Determine the (x, y) coordinate at the center of the cell enclosing the given text.  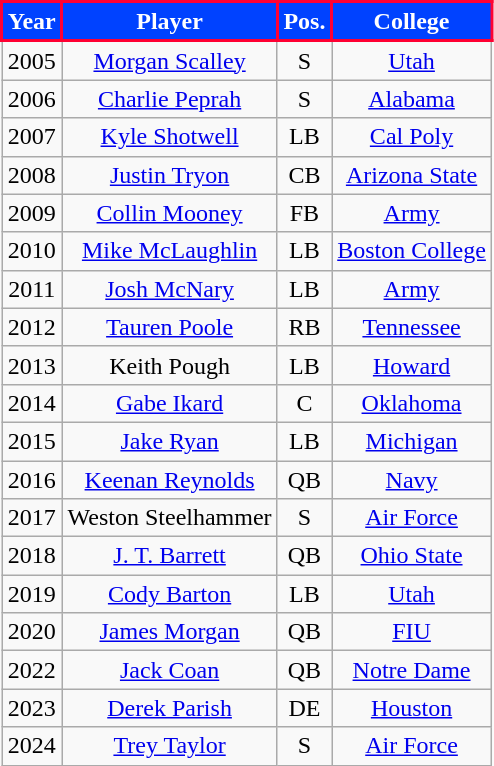
RB (304, 327)
2012 (32, 327)
Jake Ryan (170, 441)
Houston (412, 708)
2016 (32, 479)
2011 (32, 289)
Cal Poly (412, 137)
Keenan Reynolds (170, 479)
Jack Coan (170, 670)
2013 (32, 365)
2023 (32, 708)
Ohio State (412, 556)
Michigan (412, 441)
Pos. (304, 22)
2020 (32, 632)
Keith Pough (170, 365)
C (304, 403)
College (412, 22)
CB (304, 175)
Josh McNary (170, 289)
Boston College (412, 251)
J. T. Barrett (170, 556)
Year (32, 22)
James Morgan (170, 632)
Collin Mooney (170, 213)
Howard (412, 365)
Tennessee (412, 327)
Navy (412, 479)
Kyle Shotwell (170, 137)
2010 (32, 251)
Oklahoma (412, 403)
Cody Barton (170, 594)
2024 (32, 746)
2008 (32, 175)
FB (304, 213)
Notre Dame (412, 670)
Charlie Peprah (170, 99)
Tauren Poole (170, 327)
Derek Parish (170, 708)
Arizona State (412, 175)
Trey Taylor (170, 746)
2005 (32, 60)
2009 (32, 213)
2022 (32, 670)
Mike McLaughlin (170, 251)
Gabe Ikard (170, 403)
2017 (32, 518)
2006 (32, 99)
DE (304, 708)
FIU (412, 632)
Weston Steelhammer (170, 518)
2015 (32, 441)
Player (170, 22)
Justin Tryon (170, 175)
2007 (32, 137)
2014 (32, 403)
2018 (32, 556)
Morgan Scalley (170, 60)
Alabama (412, 99)
2019 (32, 594)
